Return [x, y] of the center of cell containing provided text 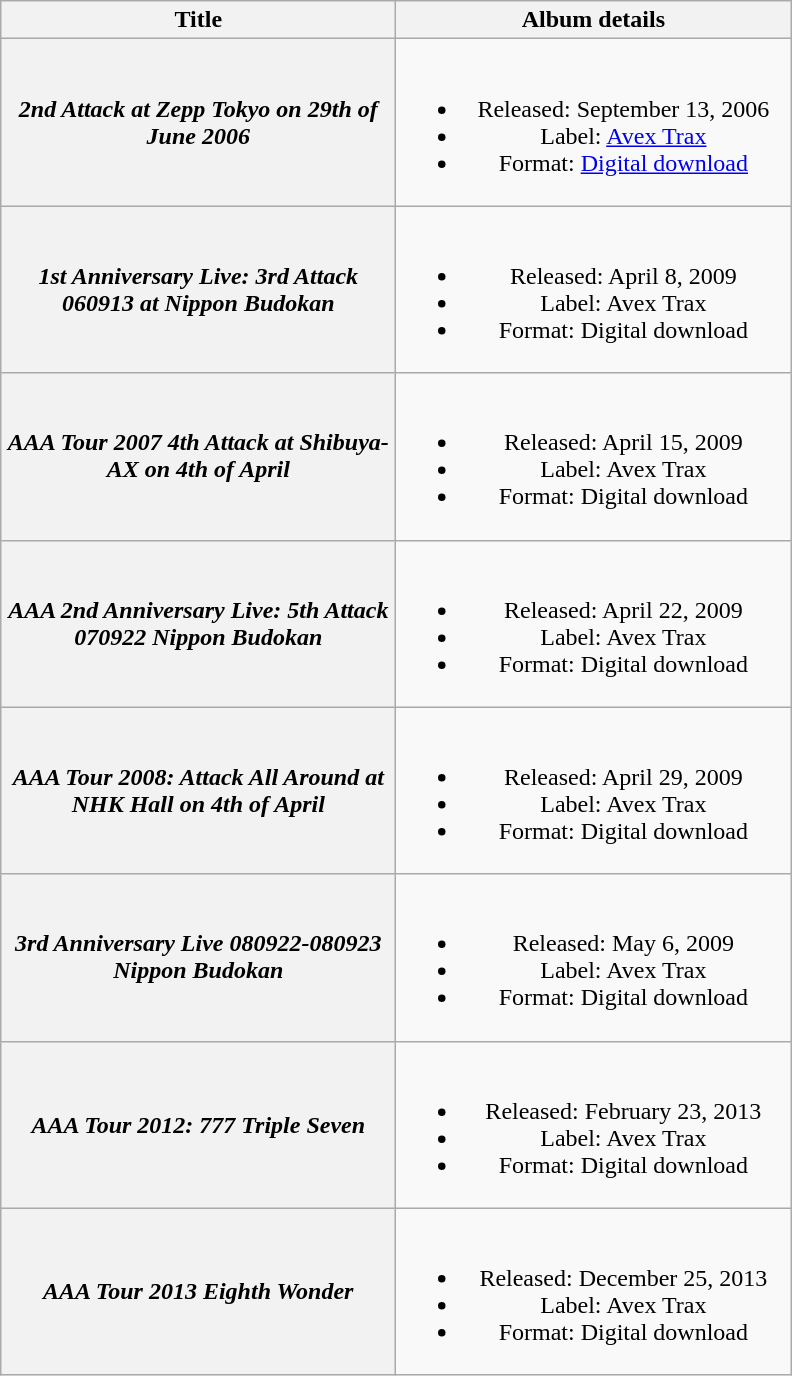
Released: April 22, 2009Label: Avex TraxFormat: Digital download [594, 624]
Title [198, 20]
1st Anniversary Live: 3rd Attack 060913 at Nippon Budokan [198, 290]
AAA Tour 2013 Eighth Wonder [198, 1292]
Released: February 23, 2013Label: Avex TraxFormat: Digital download [594, 1124]
Released: September 13, 2006Label: Avex TraxFormat: Digital download [594, 122]
Released: April 29, 2009Label: Avex TraxFormat: Digital download [594, 790]
Album details [594, 20]
Released: April 15, 2009Label: Avex TraxFormat: Digital download [594, 456]
AAA Tour 2012: 777 Triple Seven [198, 1124]
AAA Tour 2007 4th Attack at Shibuya-AX on 4th of April [198, 456]
AAA 2nd Anniversary Live: 5th Attack 070922 Nippon Budokan [198, 624]
Released: May 6, 2009Label: Avex TraxFormat: Digital download [594, 958]
3rd Anniversary Live 080922-080923 Nippon Budokan [198, 958]
Released: December 25, 2013Label: Avex TraxFormat: Digital download [594, 1292]
AAA Tour 2008: Attack All Around at NHK Hall on 4th of April [198, 790]
Released: April 8, 2009Label: Avex TraxFormat: Digital download [594, 290]
2nd Attack at Zepp Tokyo on 29th of June 2006 [198, 122]
